Provide the [X, Y] coordinate of the cell's center where the given text is located.  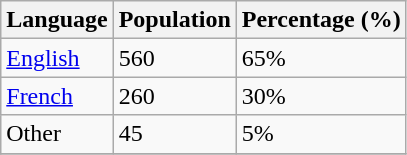
45 [174, 134]
English [57, 58]
260 [174, 96]
Other [57, 134]
560 [174, 58]
5% [321, 134]
French [57, 96]
30% [321, 96]
Population [174, 20]
65% [321, 58]
Language [57, 20]
Percentage (%) [321, 20]
